Scan for the cell matching the given text and deliver its (x, y) coordinate at center. 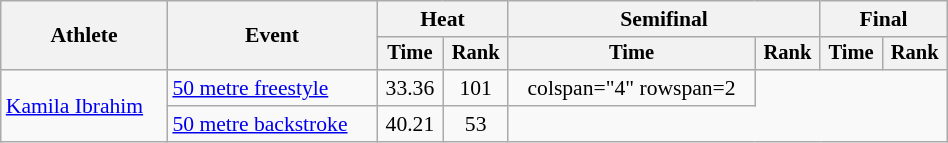
53 (476, 124)
Heat (442, 19)
Semifinal (664, 19)
101 (476, 88)
33.36 (410, 88)
40.21 (410, 124)
Kamila Ibrahim (84, 106)
Event (272, 36)
Final (884, 19)
50 metre backstroke (272, 124)
50 metre freestyle (272, 88)
Athlete (84, 36)
colspan="4" rowspan=2 (632, 88)
